Return [x, y] of the center of cell containing provided text 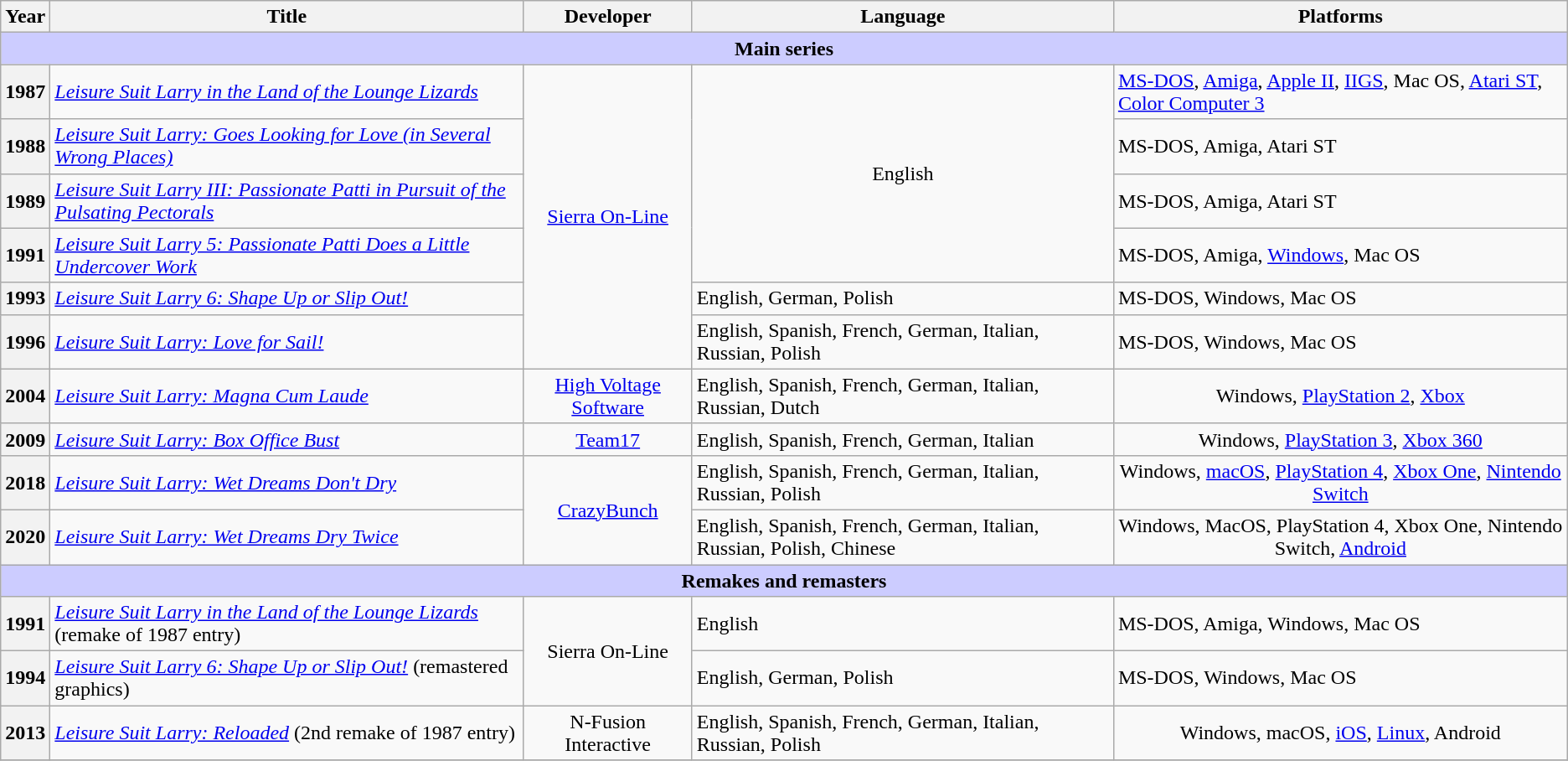
Leisure Suit Larry: Love for Sail! [286, 342]
1993 [25, 298]
Title [286, 17]
1996 [25, 342]
Leisure Suit Larry: Box Office Bust [286, 439]
English, Spanish, French, German, Italian, Russian, Polish, Chinese [903, 536]
Leisure Suit Larry: Wet Dreams Dry Twice [286, 536]
Leisure Suit Larry in the Land of the Lounge Lizards (remake of 1987 entry) [286, 624]
Year [25, 17]
Language [903, 17]
2020 [25, 536]
Developer [608, 17]
1994 [25, 679]
Windows, PlayStation 2, Xbox [1340, 396]
2018 [25, 483]
MS-DOS, Amiga, Apple II, IIGS, Mac OS, Atari ST, Color Computer 3 [1340, 92]
Team17 [608, 439]
2004 [25, 396]
Remakes and remasters [784, 581]
CrazyBunch [608, 510]
Main series [784, 49]
2013 [25, 733]
Leisure Suit Larry: Magna Cum Laude [286, 396]
Windows, macOS, PlayStation 4, Xbox One, Nintendo Switch [1340, 483]
1989 [25, 201]
Windows, macOS, iOS, Linux, Android [1340, 733]
1988 [25, 146]
2009 [25, 439]
Leisure Suit Larry III: Passionate Patti in Pursuit of the Pulsating Pectorals [286, 201]
Leisure Suit Larry 5: Passionate Patti Does a Little Undercover Work [286, 255]
N-Fusion Interactive [608, 733]
Leisure Suit Larry: Reloaded (2nd remake of 1987 entry) [286, 733]
English, Spanish, French, German, Italian, Russian, Dutch [903, 396]
High Voltage Software [608, 396]
Leisure Suit Larry 6: Shape Up or Slip Out! (remastered graphics) [286, 679]
Leisure Suit Larry 6: Shape Up or Slip Out! [286, 298]
English, Spanish, French, German, Italian [903, 439]
Platforms [1340, 17]
Leisure Suit Larry: Wet Dreams Don't Dry [286, 483]
Windows, MacOS, PlayStation 4, Xbox One, Nintendo Switch, Android [1340, 536]
Windows, PlayStation 3, Xbox 360 [1340, 439]
Leisure Suit Larry: Goes Looking for Love (in Several Wrong Places) [286, 146]
1987 [25, 92]
Leisure Suit Larry in the Land of the Lounge Lizards [286, 92]
